Capture the cell that displays the provided text and extract its [X, Y] central coordinate. 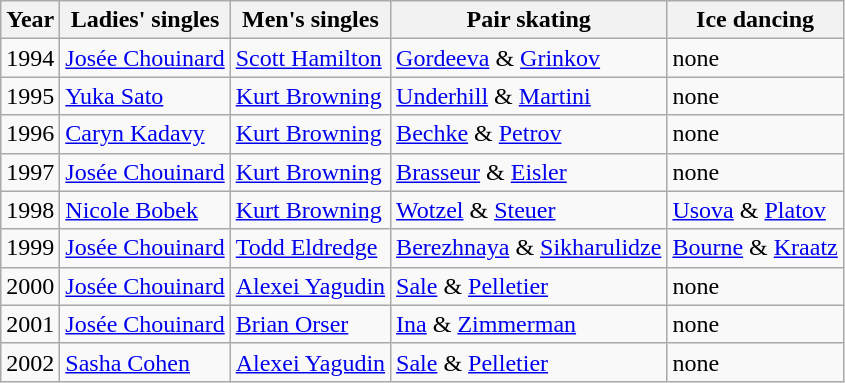
Usova & Platov [755, 210]
2002 [30, 362]
1999 [30, 248]
Todd Eldredge [310, 248]
Sasha Cohen [145, 362]
2001 [30, 324]
Wotzel & Steuer [529, 210]
Scott Hamilton [310, 58]
Brasseur & Eisler [529, 172]
Year [30, 20]
Caryn Kadavy [145, 134]
1995 [30, 96]
Bechke & Petrov [529, 134]
1997 [30, 172]
Men's singles [310, 20]
Underhill & Martini [529, 96]
Ina & Zimmerman [529, 324]
1998 [30, 210]
Bourne & Kraatz [755, 248]
Nicole Bobek [145, 210]
1994 [30, 58]
Gordeeva & Grinkov [529, 58]
Ice dancing [755, 20]
Berezhnaya & Sikharulidze [529, 248]
2000 [30, 286]
1996 [30, 134]
Yuka Sato [145, 96]
Brian Orser [310, 324]
Ladies' singles [145, 20]
Pair skating [529, 20]
